Return the [X, Y] coordinate for the center point of the cell that contains the specified text.  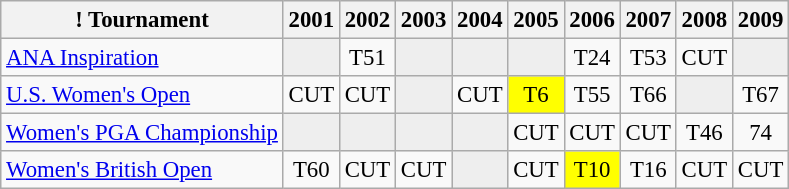
T51 [367, 58]
T10 [592, 170]
2005 [536, 20]
T53 [648, 58]
T66 [648, 95]
2006 [592, 20]
2008 [704, 20]
Women's British Open [142, 170]
U.S. Women's Open [142, 95]
2004 [480, 20]
2001 [311, 20]
T16 [648, 170]
T67 [760, 95]
2007 [648, 20]
2002 [367, 20]
74 [760, 133]
Women's PGA Championship [142, 133]
! Tournament [142, 20]
2009 [760, 20]
T24 [592, 58]
2003 [424, 20]
T60 [311, 170]
T55 [592, 95]
ANA Inspiration [142, 58]
T46 [704, 133]
T6 [536, 95]
